Identify which cell holds the provided text, then report its [x, y] central coordinate. 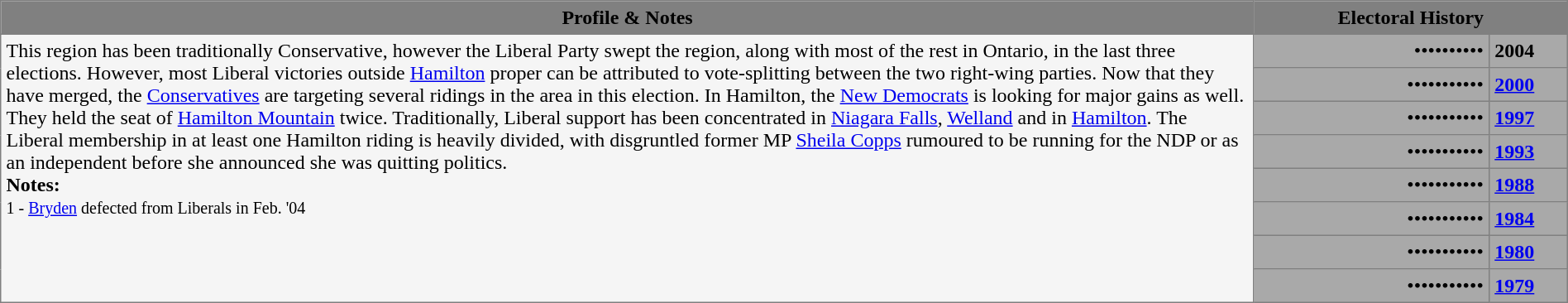
1997 [1528, 118]
1993 [1528, 151]
Profile & Notes [628, 17]
1979 [1528, 286]
Electoral History [1411, 17]
•••••••••• [1371, 50]
2000 [1528, 84]
1984 [1528, 219]
2004 [1528, 50]
1980 [1528, 252]
1988 [1528, 185]
